Return (X, Y) of the center of cell containing provided text 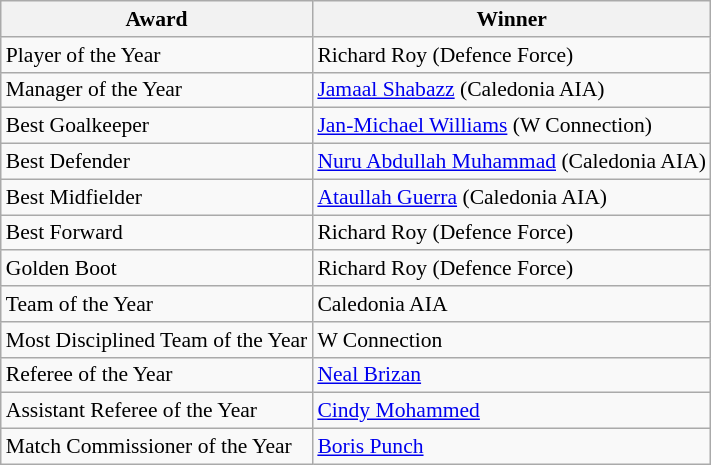
Match Commissioner of the Year (157, 447)
Team of the Year (157, 304)
Player of the Year (157, 55)
W Connection (512, 340)
Best Forward (157, 233)
Most Disciplined Team of the Year (157, 340)
Nuru Abdullah Muhammad (Caledonia AIA) (512, 162)
Neal Brizan (512, 375)
Winner (512, 19)
Assistant Referee of the Year (157, 411)
Jan-Michael Williams (W Connection) (512, 126)
Golden Boot (157, 269)
Best Midfielder (157, 197)
Manager of the Year (157, 90)
Award (157, 19)
Ataullah Guerra (Caledonia AIA) (512, 197)
Caledonia AIA (512, 304)
Best Goalkeeper (157, 126)
Boris Punch (512, 447)
Cindy Mohammed (512, 411)
Best Defender (157, 162)
Referee of the Year (157, 375)
Jamaal Shabazz (Caledonia AIA) (512, 90)
